Extract the (X, Y) coordinate from the center of the cell holding the provided text.  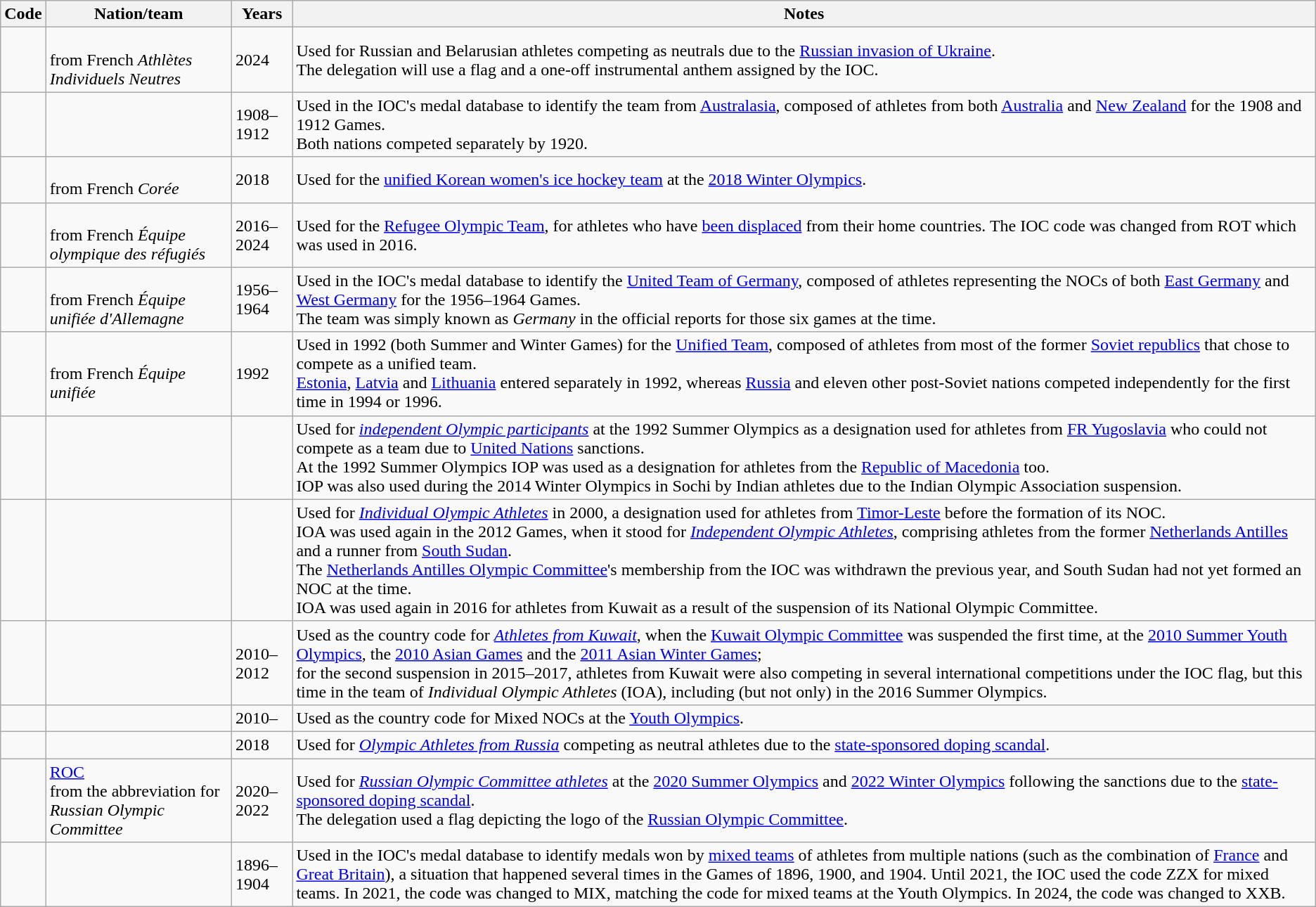
1908–1912 (262, 124)
from French Athlètes Individuels Neutres (138, 60)
2016–2024 (262, 235)
Notes (804, 14)
from French Corée (138, 180)
1896–1904 (262, 875)
from French Équipe unifiée d'Allemagne (138, 300)
ROCfrom the abbreviation for Russian Olympic Committee (138, 800)
Used as the country code for Mixed NOCs at the Youth Olympics. (804, 718)
1992 (262, 374)
2024 (262, 60)
from French Équipe olympique des réfugiés (138, 235)
2010– (262, 718)
Used for Olympic Athletes from Russia competing as neutral athletes due to the state-sponsored doping scandal. (804, 745)
Used for the unified Korean women's ice hockey team at the 2018 Winter Olympics. (804, 180)
Nation/team (138, 14)
from French Équipe unifiée (138, 374)
Years (262, 14)
2020–2022 (262, 800)
2010–2012 (262, 662)
Code (23, 14)
1956–1964 (262, 300)
